Scan for the cell matching the given text and deliver its [x, y] coordinate at center. 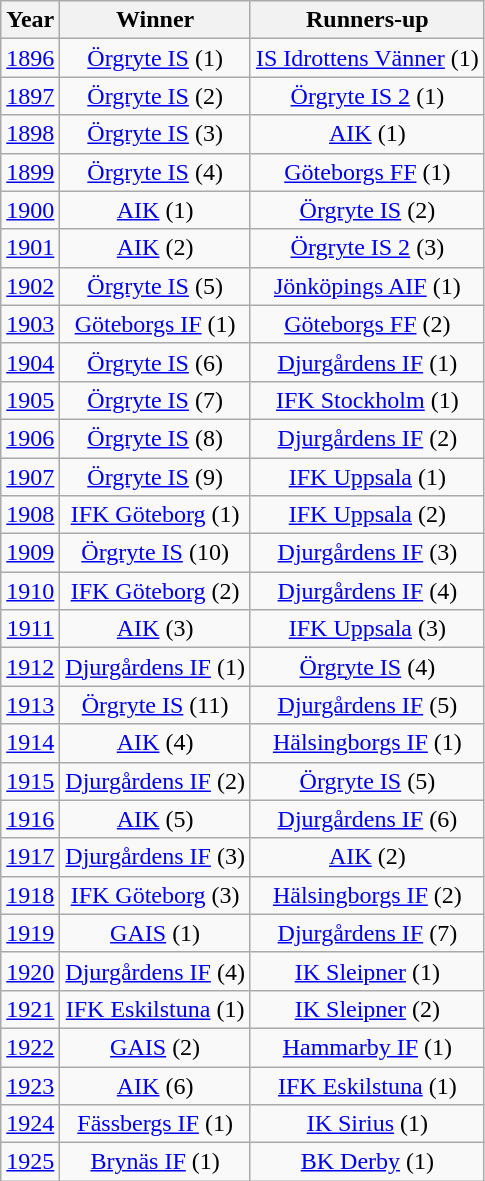
1910 [30, 591]
1912 [30, 667]
Örgryte IS (7) [156, 400]
1898 [30, 134]
1906 [30, 438]
1911 [30, 629]
IK Sleipner (1) [367, 971]
1902 [30, 286]
Örgryte IS 2 (3) [367, 248]
1917 [30, 857]
Göteborgs IF (1) [156, 324]
Göteborgs FF (2) [367, 324]
1925 [30, 1162]
1905 [30, 400]
IFK Stockholm (1) [367, 400]
AIK (3) [156, 629]
1904 [30, 362]
IFK Göteborg (2) [156, 591]
Winner [156, 20]
Djurgårdens IF (7) [367, 933]
IFK Göteborg (3) [156, 895]
IK Sleipner (2) [367, 1009]
Brynäs IF (1) [156, 1162]
IS Idrottens Vänner (1) [367, 58]
Hälsingborgs IF (2) [367, 895]
Jönköpings AIF (1) [367, 286]
BK Derby (1) [367, 1162]
GAIS (1) [156, 933]
Örgryte IS (11) [156, 705]
1922 [30, 1047]
Örgryte IS (9) [156, 477]
1913 [30, 705]
AIK (4) [156, 743]
1915 [30, 781]
IFK Uppsala (2) [367, 515]
Djurgårdens IF (5) [367, 705]
1896 [30, 58]
Örgryte IS (10) [156, 553]
1919 [30, 933]
Göteborgs FF (1) [367, 172]
IFK Uppsala (1) [367, 477]
Djurgårdens IF (6) [367, 819]
Örgryte IS (3) [156, 134]
Hammarby IF (1) [367, 1047]
1900 [30, 210]
1918 [30, 895]
Örgryte IS (6) [156, 362]
1897 [30, 96]
GAIS (2) [156, 1047]
1908 [30, 515]
1901 [30, 248]
Örgryte IS 2 (1) [367, 96]
1914 [30, 743]
Örgryte IS (8) [156, 438]
1899 [30, 172]
1916 [30, 819]
IFK Uppsala (3) [367, 629]
Year [30, 20]
AIK (5) [156, 819]
Fässbergs IF (1) [156, 1124]
IFK Göteborg (1) [156, 515]
Runners-up [367, 20]
1903 [30, 324]
Hälsingborgs IF (1) [367, 743]
1909 [30, 553]
1923 [30, 1085]
1921 [30, 1009]
1907 [30, 477]
1924 [30, 1124]
1920 [30, 971]
AIK (6) [156, 1085]
Örgryte IS (1) [156, 58]
IK Sirius (1) [367, 1124]
